From the cell containing the given text, extract its center point as [x, y] coordinate. 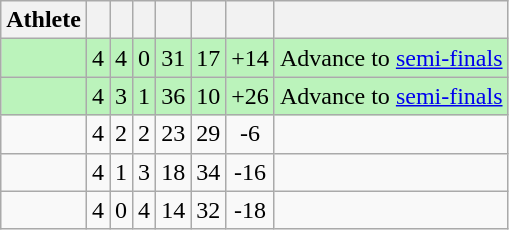
14 [174, 210]
17 [208, 58]
34 [208, 172]
36 [174, 96]
+14 [250, 58]
-16 [250, 172]
23 [174, 134]
-6 [250, 134]
18 [174, 172]
Athlete [44, 20]
10 [208, 96]
32 [208, 210]
29 [208, 134]
31 [174, 58]
+26 [250, 96]
-18 [250, 210]
